Return the [X, Y] coordinate for the center point of the cell that contains the specified text.  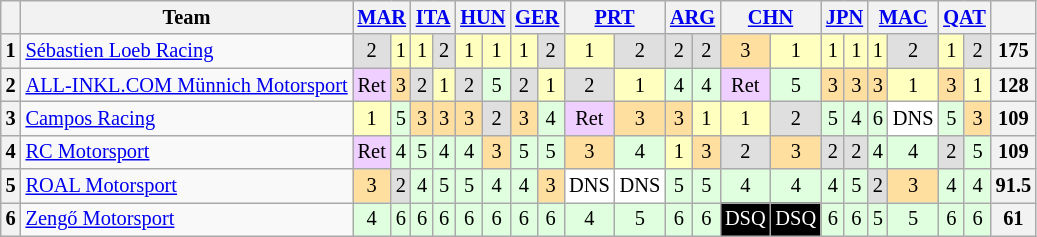
ROAL Motorsport [187, 186]
CHN [770, 17]
PRT [614, 17]
91.5 [1014, 186]
Zengő Motorsport [187, 219]
Sébastien Loeb Racing [187, 51]
MAC [903, 17]
ITA [433, 17]
HUN [482, 17]
ARG [692, 17]
Campos Racing [187, 118]
175 [1014, 51]
128 [1014, 85]
GER [537, 17]
JPN [844, 17]
MAR [382, 17]
RC Motorsport [187, 152]
61 [1014, 219]
ALL-INKL.COM Münnich Motorsport [187, 85]
QAT [964, 17]
Team [187, 17]
